Provide the (x, y) coordinate of the cell's center where the given text is located.  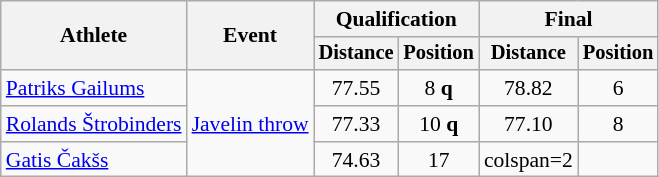
Javelin throw (250, 124)
8 (618, 124)
77.55 (356, 88)
6 (618, 88)
Patriks Gailums (94, 88)
Event (250, 36)
8 q (438, 88)
78.82 (528, 88)
10 q (438, 124)
Qualification (396, 19)
Athlete (94, 36)
77.33 (356, 124)
77.10 (528, 124)
Final (568, 19)
Rolands Štrobinders (94, 124)
